Determine the (X, Y) coordinate at the center of the cell enclosing the given text.  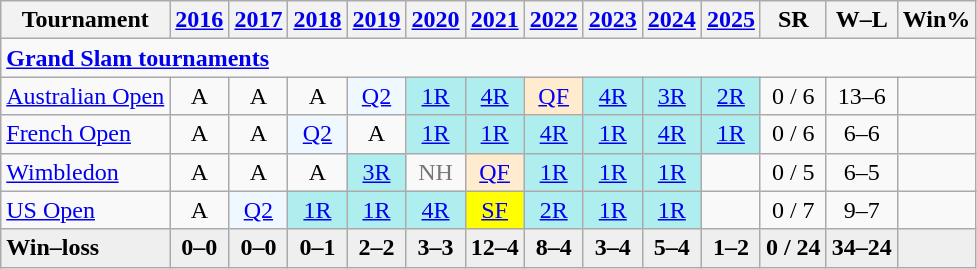
Grand Slam tournaments (488, 58)
2018 (318, 20)
12–4 (494, 248)
13–6 (862, 96)
0 / 24 (793, 248)
0 / 5 (793, 172)
3–3 (436, 248)
2025 (730, 20)
Australian Open (86, 96)
NH (436, 172)
2024 (672, 20)
Win–loss (86, 248)
2016 (200, 20)
Tournament (86, 20)
3–4 (612, 248)
2020 (436, 20)
2019 (376, 20)
2017 (258, 20)
SF (494, 210)
8–4 (554, 248)
SR (793, 20)
Wimbledon (86, 172)
2021 (494, 20)
1–2 (730, 248)
34–24 (862, 248)
2022 (554, 20)
French Open (86, 134)
2023 (612, 20)
US Open (86, 210)
Win% (936, 20)
9–7 (862, 210)
5–4 (672, 248)
0–1 (318, 248)
2–2 (376, 248)
W–L (862, 20)
6–5 (862, 172)
6–6 (862, 134)
0 / 7 (793, 210)
